Find where the given text appears and provide that cell's center as [x, y] coordinate. 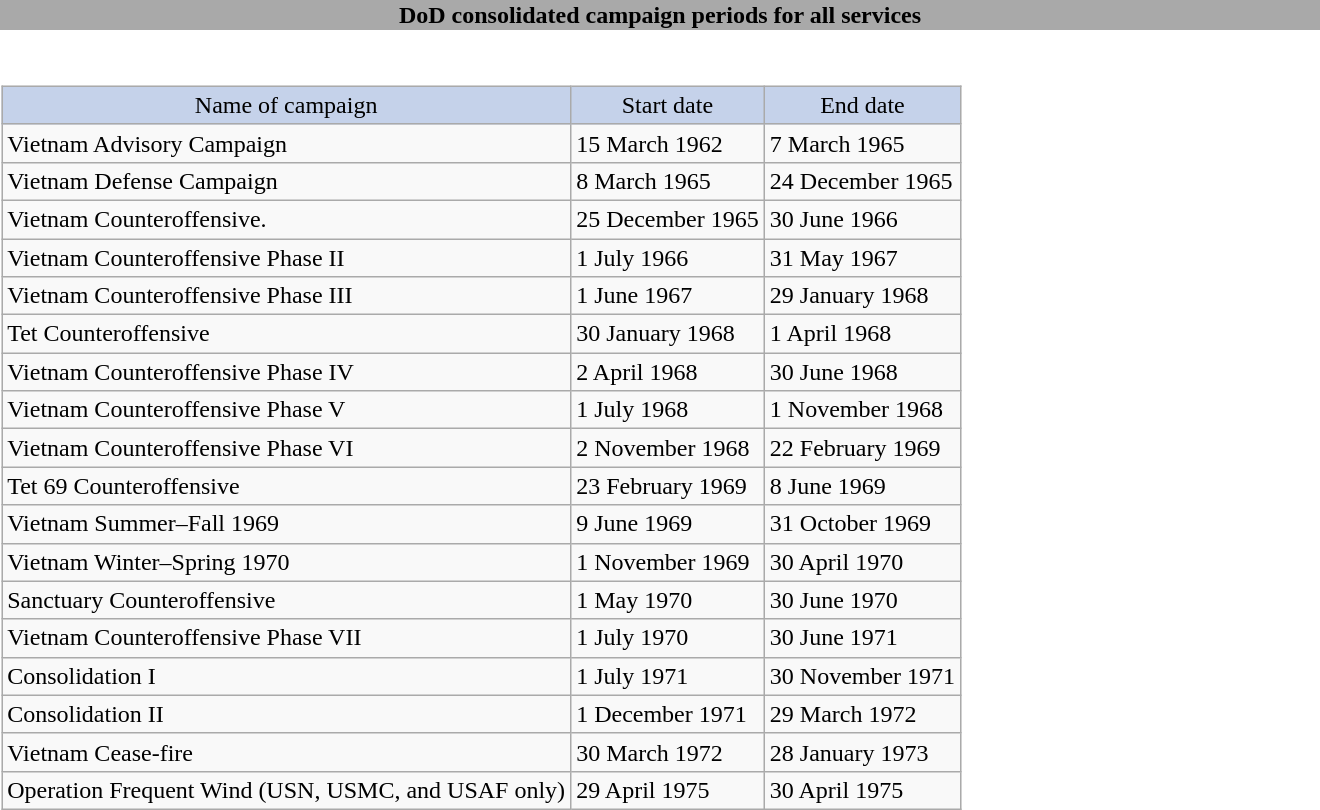
End date [862, 105]
1 June 1967 [668, 296]
29 January 1968 [862, 296]
8 June 1969 [862, 486]
Tet Counteroffensive [286, 334]
30 November 1971 [862, 676]
30 June 1966 [862, 219]
Vietnam Counteroffensive Phase II [286, 257]
1 April 1968 [862, 334]
30 January 1968 [668, 334]
8 March 1965 [668, 181]
Vietnam Advisory Campaign [286, 143]
Sanctuary Counteroffensive [286, 600]
7 March 1965 [862, 143]
1 November 1968 [862, 410]
30 June 1968 [862, 372]
31 October 1969 [862, 524]
24 December 1965 [862, 181]
Vietnam Counteroffensive Phase VI [286, 448]
Consolidation II [286, 714]
28 January 1973 [862, 752]
31 May 1967 [862, 257]
Consolidation I [286, 676]
Vietnam Defense Campaign [286, 181]
30 April 1970 [862, 562]
Start date [668, 105]
1 July 1966 [668, 257]
Vietnam Cease-fire [286, 752]
30 June 1970 [862, 600]
15 March 1962 [668, 143]
Operation Frequent Wind (USN, USMC, and USAF only) [286, 790]
1 November 1969 [668, 562]
25 December 1965 [668, 219]
Vietnam Counteroffensive Phase VII [286, 638]
Tet 69 Counteroffensive [286, 486]
1 July 1971 [668, 676]
2 April 1968 [668, 372]
30 April 1975 [862, 790]
30 March 1972 [668, 752]
30 June 1971 [862, 638]
Vietnam Counteroffensive Phase IV [286, 372]
Name of campaign [286, 105]
22 February 1969 [862, 448]
Vietnam Summer–Fall 1969 [286, 524]
Vietnam Winter–Spring 1970 [286, 562]
1 July 1968 [668, 410]
1 July 1970 [668, 638]
2 November 1968 [668, 448]
9 June 1969 [668, 524]
Vietnam Counteroffensive Phase V [286, 410]
29 March 1972 [862, 714]
23 February 1969 [668, 486]
1 December 1971 [668, 714]
1 May 1970 [668, 600]
Vietnam Counteroffensive Phase III [286, 296]
29 April 1975 [668, 790]
Vietnam Counteroffensive. [286, 219]
